Scan for the cell matching the given text and deliver its (x, y) coordinate at center. 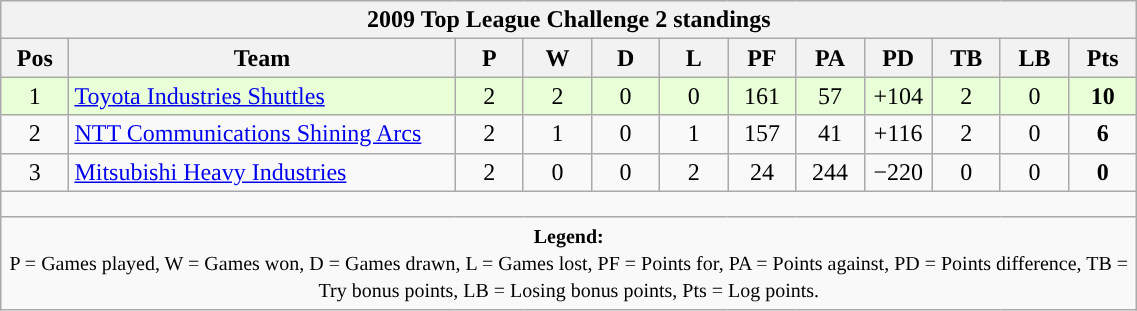
Pos (35, 58)
LB (1034, 58)
NTT Communications Shining Arcs (262, 134)
57 (830, 96)
TB (966, 58)
Mitsubishi Heavy Industries (262, 172)
3 (35, 172)
L (694, 58)
161 (762, 96)
6 (1103, 134)
24 (762, 172)
PF (762, 58)
Toyota Industries Shuttles (262, 96)
2009 Top League Challenge 2 standings (569, 20)
P (489, 58)
W (557, 58)
−220 (898, 172)
D (625, 58)
PA (830, 58)
10 (1103, 96)
Team (262, 58)
Pts (1103, 58)
41 (830, 134)
+116 (898, 134)
+104 (898, 96)
157 (762, 134)
244 (830, 172)
PD (898, 58)
